Detect which cell encompasses the target text, then output its (x, y) center coordinate. 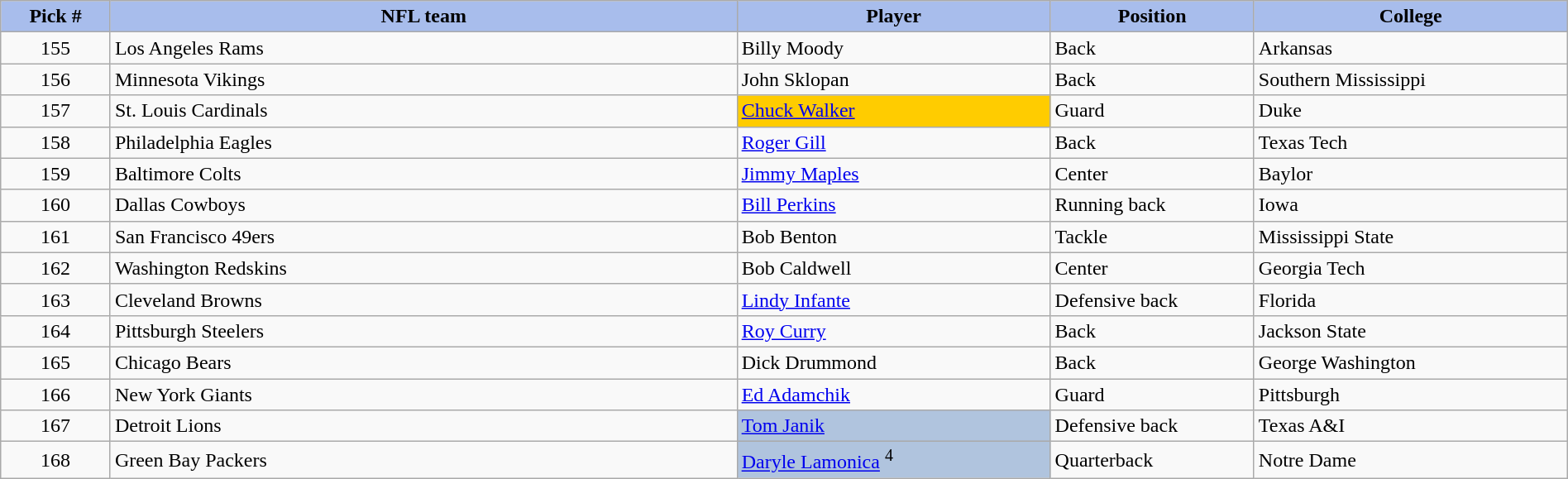
George Washington (1411, 362)
165 (56, 362)
159 (56, 174)
Chicago Bears (423, 362)
Baylor (1411, 174)
Running back (1152, 205)
Georgia Tech (1411, 268)
156 (56, 79)
Chuck Walker (893, 111)
Green Bay Packers (423, 460)
168 (56, 460)
Jackson State (1411, 331)
Los Angeles Rams (423, 48)
157 (56, 111)
Tom Janik (893, 426)
Texas Tech (1411, 142)
San Francisco 49ers (423, 237)
Roger Gill (893, 142)
Jimmy Maples (893, 174)
163 (56, 299)
Bill Perkins (893, 205)
Notre Dame (1411, 460)
Detroit Lions (423, 426)
162 (56, 268)
John Sklopan (893, 79)
Washington Redskins (423, 268)
Position (1152, 17)
Tackle (1152, 237)
161 (56, 237)
Florida (1411, 299)
164 (56, 331)
Arkansas (1411, 48)
St. Louis Cardinals (423, 111)
Lindy Infante (893, 299)
Baltimore Colts (423, 174)
Duke (1411, 111)
College (1411, 17)
NFL team (423, 17)
Ed Adamchik (893, 395)
Dick Drummond (893, 362)
Player (893, 17)
Minnesota Vikings (423, 79)
Bob Caldwell (893, 268)
Iowa (1411, 205)
Daryle Lamonica 4 (893, 460)
160 (56, 205)
158 (56, 142)
New York Giants (423, 395)
Billy Moody (893, 48)
Pick # (56, 17)
Texas A&I (1411, 426)
166 (56, 395)
Mississippi State (1411, 237)
Bob Benton (893, 237)
Southern Mississippi (1411, 79)
167 (56, 426)
Quarterback (1152, 460)
Dallas Cowboys (423, 205)
Pittsburgh Steelers (423, 331)
Roy Curry (893, 331)
Cleveland Browns (423, 299)
Philadelphia Eagles (423, 142)
155 (56, 48)
Pittsburgh (1411, 395)
